Scan for the cell matching the given text and deliver its [X, Y] coordinate at center. 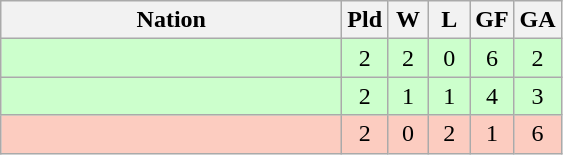
GF [492, 20]
W [408, 20]
GA [538, 20]
3 [538, 96]
L [450, 20]
4 [492, 96]
Pld [365, 20]
Nation [172, 20]
